Find where the given text appears and provide that cell's center as (X, Y) coordinate. 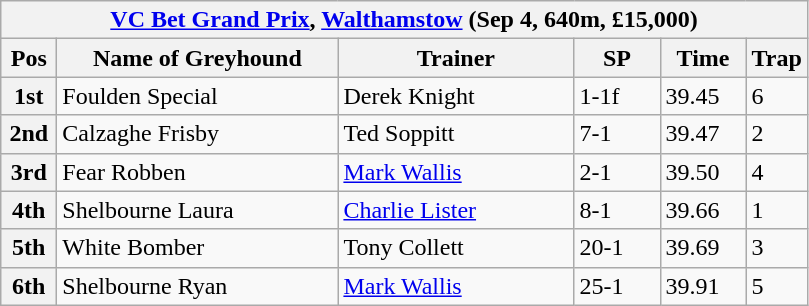
4th (29, 210)
Trap (776, 58)
39.66 (703, 210)
2-1 (617, 172)
Trainer (456, 58)
4 (776, 172)
5 (776, 286)
Name of Greyhound (198, 58)
7-1 (617, 134)
6th (29, 286)
3 (776, 248)
Charlie Lister (456, 210)
39.50 (703, 172)
1-1f (617, 96)
8-1 (617, 210)
VC Bet Grand Prix, Walthamstow (Sep 4, 640m, £15,000) (404, 20)
39.69 (703, 248)
Ted Soppitt (456, 134)
2 (776, 134)
39.91 (703, 286)
Tony Collett (456, 248)
Calzaghe Frisby (198, 134)
25-1 (617, 286)
3rd (29, 172)
5th (29, 248)
6 (776, 96)
SP (617, 58)
1st (29, 96)
1 (776, 210)
Derek Knight (456, 96)
39.47 (703, 134)
Shelbourne Ryan (198, 286)
Fear Robben (198, 172)
2nd (29, 134)
39.45 (703, 96)
Foulden Special (198, 96)
White Bomber (198, 248)
20-1 (617, 248)
Pos (29, 58)
Time (703, 58)
Shelbourne Laura (198, 210)
